Capture the cell that displays the provided text and extract its [X, Y] central coordinate. 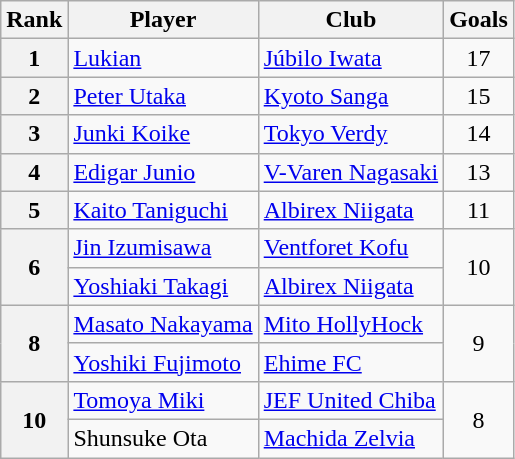
Tomoya Miki [163, 400]
Junki Koike [163, 134]
Rank [34, 20]
JEF United Chiba [350, 400]
13 [479, 172]
Kaito Taniguchi [163, 210]
Mito HollyHock [350, 324]
Shunsuke Ota [163, 438]
Peter Utaka [163, 96]
11 [479, 210]
Club [350, 20]
Machida Zelvia [350, 438]
17 [479, 58]
Ventforet Kofu [350, 248]
Goals [479, 20]
Tokyo Verdy [350, 134]
V-Varen Nagasaki [350, 172]
4 [34, 172]
9 [479, 343]
Júbilo Iwata [350, 58]
15 [479, 96]
Yoshiki Fujimoto [163, 362]
Masato Nakayama [163, 324]
Jin Izumisawa [163, 248]
Yoshiaki Takagi [163, 286]
6 [34, 267]
5 [34, 210]
Edigar Junio [163, 172]
Lukian [163, 58]
1 [34, 58]
2 [34, 96]
3 [34, 134]
Kyoto Sanga [350, 96]
Player [163, 20]
Ehime FC [350, 362]
14 [479, 134]
